Detect which cell encompasses the target text, then output its (x, y) center coordinate. 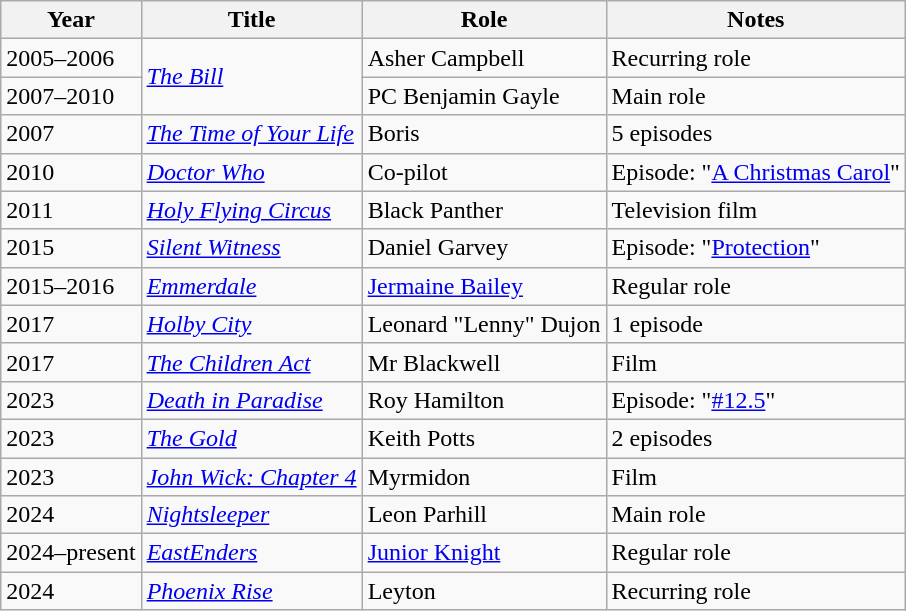
2015–2016 (71, 286)
Leon Parhill (484, 515)
Episode: "A Christmas Carol" (756, 172)
Episode: "#12.5" (756, 400)
Keith Potts (484, 438)
Leyton (484, 591)
Television film (756, 210)
Silent Witness (252, 248)
5 episodes (756, 134)
2005–2006 (71, 58)
Junior Knight (484, 553)
Death in Paradise (252, 400)
2024–present (71, 553)
Role (484, 20)
2007 (71, 134)
Jermaine Bailey (484, 286)
Co-pilot (484, 172)
Emmerdale (252, 286)
Black Panther (484, 210)
Boris (484, 134)
Phoenix Rise (252, 591)
2015 (71, 248)
Holy Flying Circus (252, 210)
The Bill (252, 77)
Notes (756, 20)
Leonard "Lenny" Dujon (484, 324)
2007–2010 (71, 96)
EastEnders (252, 553)
Roy Hamilton (484, 400)
Holby City (252, 324)
The Children Act (252, 362)
PC Benjamin Gayle (484, 96)
John Wick: Chapter 4 (252, 477)
Episode: "Protection" (756, 248)
Myrmidon (484, 477)
2010 (71, 172)
Mr Blackwell (484, 362)
The Time of Your Life (252, 134)
Title (252, 20)
Daniel Garvey (484, 248)
The Gold (252, 438)
Asher Campbell (484, 58)
Year (71, 20)
2011 (71, 210)
2 episodes (756, 438)
Nightsleeper (252, 515)
Doctor Who (252, 172)
1 episode (756, 324)
